Pinpoint the cell where the given text exists, returning its [X, Y] midpoint coordinate. 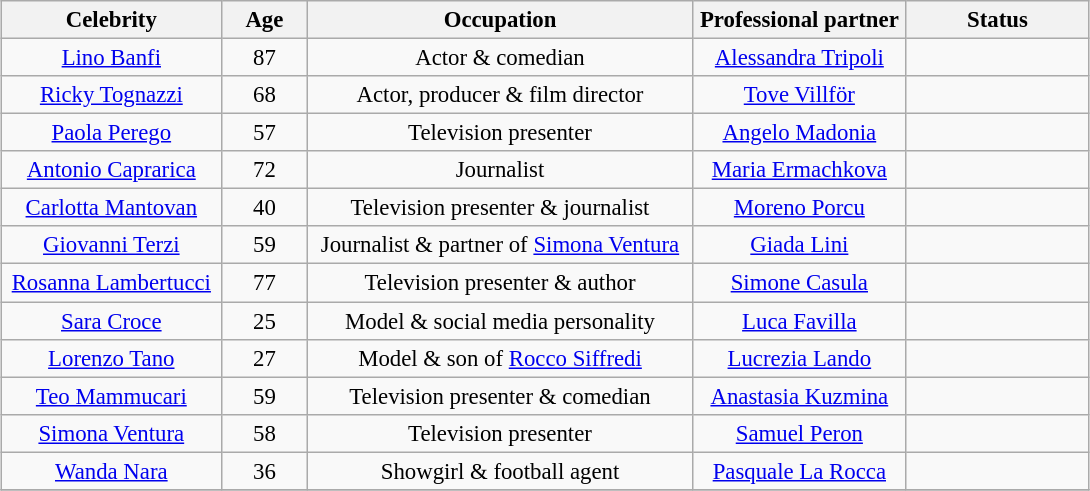
87 [265, 57]
Wanda Nara [112, 471]
Maria Ermachkova [800, 170]
Status [998, 20]
Paola Perego [112, 133]
Celebrity [112, 20]
Television presenter & comedian [500, 396]
Anastasia Kuzmina [800, 396]
68 [265, 95]
Angelo Madonia [800, 133]
Lino Banfi [112, 57]
Lucrezia Lando [800, 358]
Actor & comedian [500, 57]
Rosanna Lambertucci [112, 283]
57 [265, 133]
Journalist [500, 170]
36 [265, 471]
Ricky Tognazzi [112, 95]
Antonio Caprarica [112, 170]
Showgirl & football agent [500, 471]
27 [265, 358]
40 [265, 208]
25 [265, 321]
Pasquale La Rocca [800, 471]
77 [265, 283]
Carlotta Mantovan [112, 208]
Professional partner [800, 20]
Teo Mammucari [112, 396]
Age [265, 20]
Alessandra Tripoli [800, 57]
Simone Casula [800, 283]
Giada Lini [800, 245]
Actor, producer & film director [500, 95]
Television presenter & journalist [500, 208]
Sara Croce [112, 321]
Tove Villför [800, 95]
Simona Ventura [112, 433]
Television presenter & author [500, 283]
Giovanni Terzi [112, 245]
Model & social media personality [500, 321]
Samuel Peron [800, 433]
Occupation [500, 20]
Journalist & partner of Simona Ventura [500, 245]
72 [265, 170]
Model & son of Rocco Siffredi [500, 358]
Lorenzo Tano [112, 358]
58 [265, 433]
Moreno Porcu [800, 208]
Luca Favilla [800, 321]
